Detect which cell encompasses the target text, then output its (x, y) center coordinate. 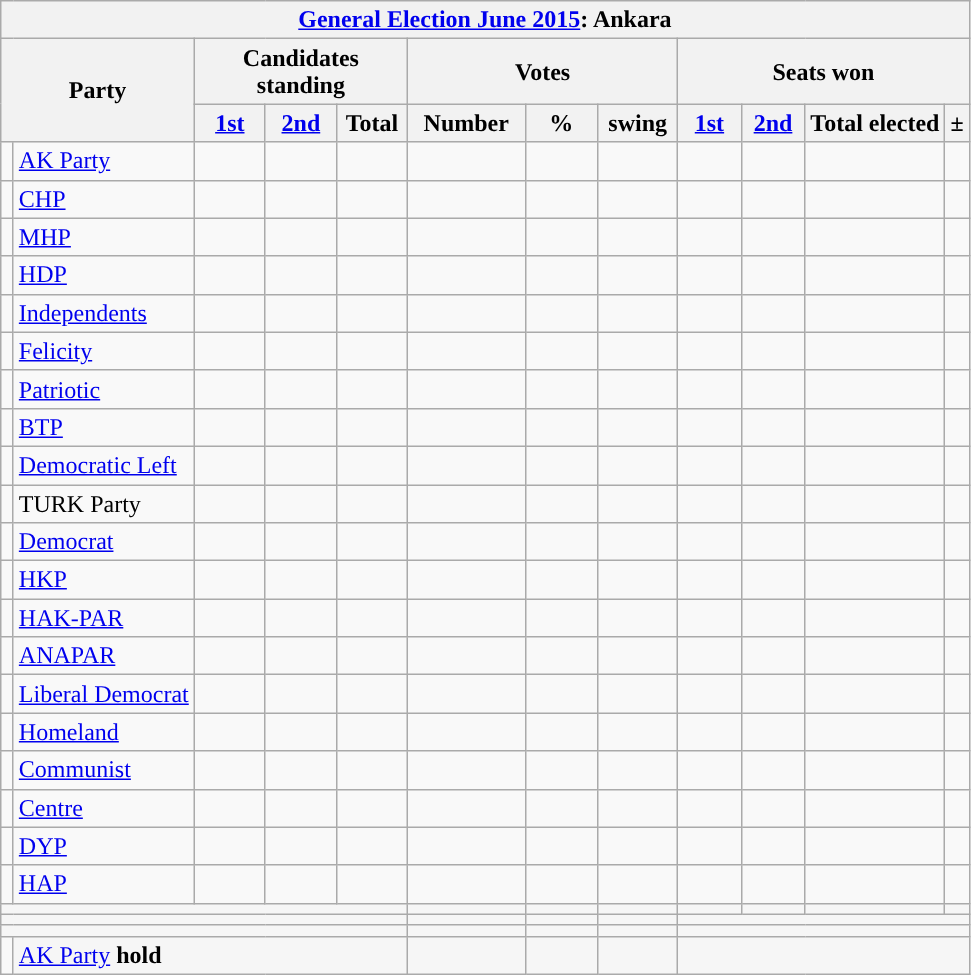
BTP (104, 427)
Homeland (104, 732)
HAK-PAR (104, 618)
General Election June 2015: Ankara (485, 20)
Seats won (824, 72)
Centre (104, 808)
HDP (104, 275)
Total elected (875, 123)
CHP (104, 199)
HKP (104, 580)
± (957, 123)
Total (372, 123)
swing (638, 123)
Independents (104, 313)
Candidates standing (300, 72)
Votes (542, 72)
Democrat (104, 542)
Felicity (104, 351)
Party (98, 90)
TURK Party (104, 503)
% (562, 123)
Number (466, 123)
Communist (104, 770)
Liberal Democrat (104, 694)
AK Party hold (210, 955)
AK Party (104, 161)
HAP (104, 884)
DYP (104, 846)
Patriotic (104, 389)
ANAPAR (104, 656)
MHP (104, 237)
Democratic Left (104, 465)
